Determine the (x, y) coordinate at the center of the cell enclosing the given text.  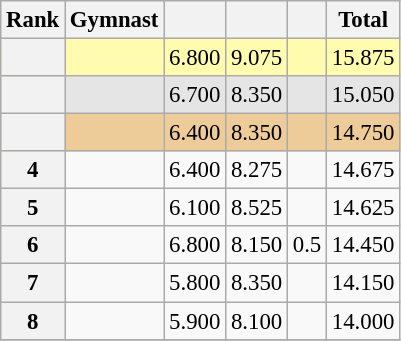
14.000 (364, 321)
6 (33, 245)
15.050 (364, 95)
15.875 (364, 58)
5.800 (195, 283)
14.150 (364, 283)
Rank (33, 20)
6.700 (195, 95)
8 (33, 321)
Total (364, 20)
14.625 (364, 208)
5.900 (195, 321)
8.100 (257, 321)
6.100 (195, 208)
9.075 (257, 58)
8.275 (257, 170)
14.450 (364, 245)
Gymnast (114, 20)
8.150 (257, 245)
0.5 (306, 245)
14.675 (364, 170)
8.525 (257, 208)
7 (33, 283)
4 (33, 170)
14.750 (364, 133)
5 (33, 208)
